For the text-containing cell, return its midpoint in (x, y) coordinate format. 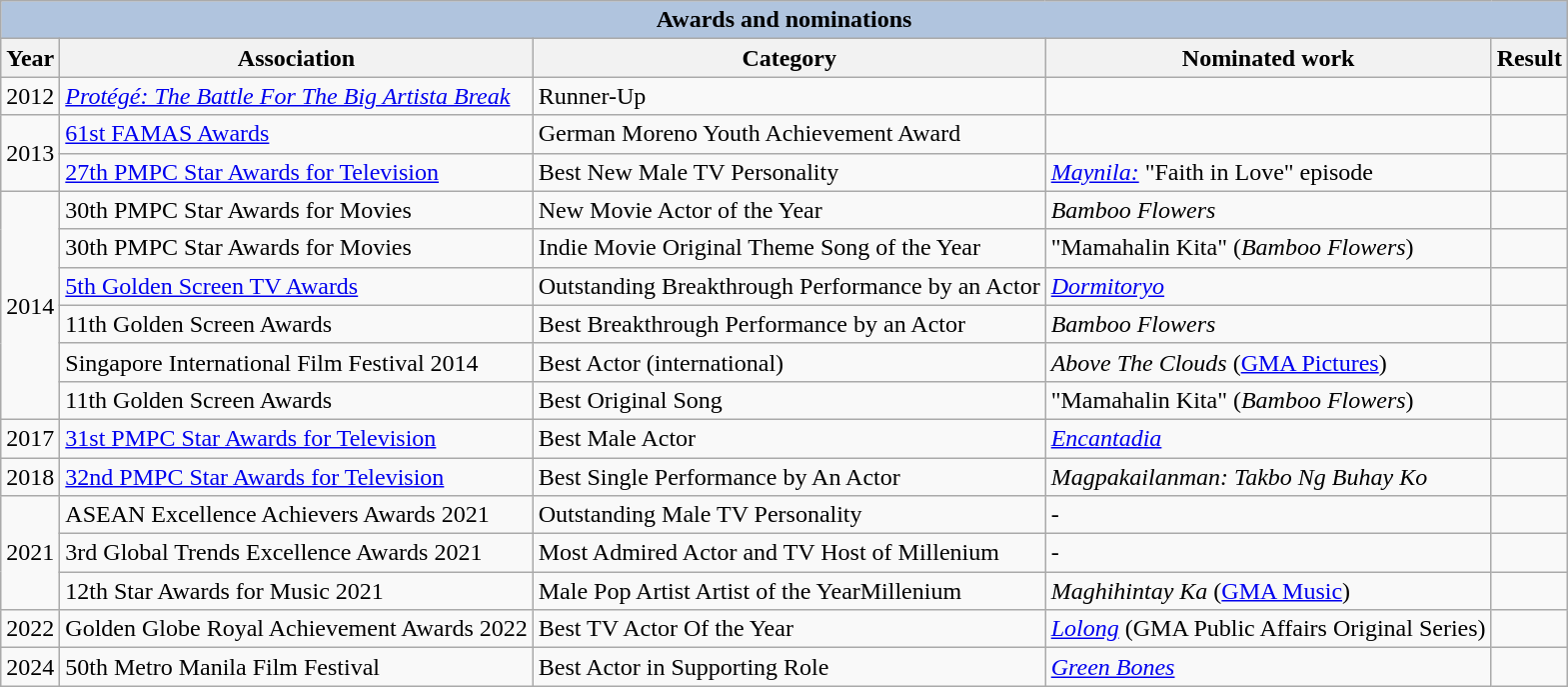
Male Pop Artist Artist of the YearMillenium (789, 591)
Magpakailanman: Takbo Ng Buhay Ko (1268, 477)
Best Actor in Supporting Role (789, 667)
Association (296, 58)
Protégé: The Battle For The Big Artista Break (296, 96)
Best Single Performance by An Actor (789, 477)
2021 (30, 553)
2022 (30, 629)
Best New Male TV Personality (789, 172)
Awards and nominations (784, 20)
Most Admired Actor and TV Host of Millenium (789, 553)
ASEAN Excellence Achievers Awards 2021 (296, 515)
Maghihintay Ka (GMA Music) (1268, 591)
Category (789, 58)
Maynila: "Faith in Love" episode (1268, 172)
Best Original Song (789, 400)
Singapore International Film Festival 2014 (296, 362)
2013 (30, 153)
Encantadia (1268, 438)
Best Actor (international) (789, 362)
61st FAMAS Awards (296, 134)
27th PMPC Star Awards for Television (296, 172)
Outstanding Male TV Personality (789, 515)
2018 (30, 477)
5th Golden Screen TV Awards (296, 286)
12th Star Awards for Music 2021 (296, 591)
2014 (30, 305)
Lolong (GMA Public Affairs Original Series) (1268, 629)
2024 (30, 667)
Year (30, 58)
Above The Clouds (GMA Pictures) (1268, 362)
Best Male Actor (789, 438)
Nominated work (1268, 58)
2012 (30, 96)
Result (1529, 58)
Dormitoryo (1268, 286)
3rd Global Trends Excellence Awards 2021 (296, 553)
Outstanding Breakthrough Performance by an Actor (789, 286)
Golden Globe Royal Achievement Awards 2022 (296, 629)
Indie Movie Original Theme Song of the Year (789, 248)
32nd PMPC Star Awards for Television (296, 477)
Runner-Up (789, 96)
New Movie Actor of the Year (789, 210)
Green Bones (1268, 667)
31st PMPC Star Awards for Television (296, 438)
2017 (30, 438)
Best Breakthrough Performance by an Actor (789, 324)
Best TV Actor Of the Year (789, 629)
German Moreno Youth Achievement Award (789, 134)
50th Metro Manila Film Festival (296, 667)
